Locate the cell with the specified text and output its [X, Y] center coordinate. 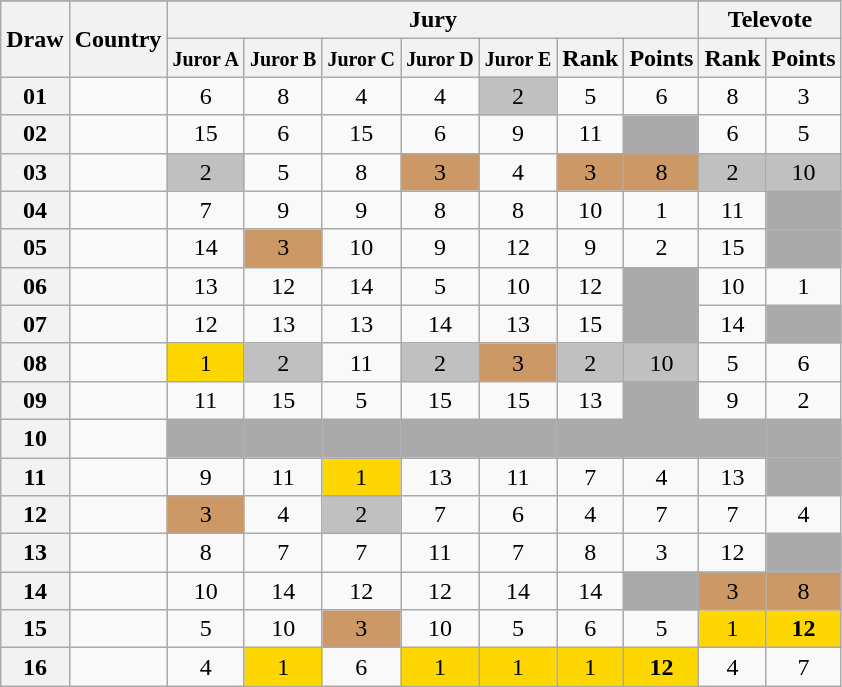
01 [35, 96]
08 [35, 362]
Juror C [362, 58]
07 [35, 324]
Country [118, 39]
Juror A [206, 58]
16 [35, 667]
03 [35, 172]
02 [35, 134]
09 [35, 400]
Draw [35, 39]
Televote [770, 20]
Jury [433, 20]
04 [35, 210]
Juror E [518, 58]
06 [35, 286]
Juror B [283, 58]
Juror D [440, 58]
05 [35, 248]
